Return [X, Y] of the center of cell containing provided text 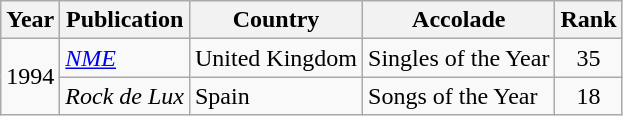
Songs of the Year [459, 96]
18 [588, 96]
1994 [30, 77]
Rock de Lux [125, 96]
Country [276, 20]
Singles of the Year [459, 58]
NME [125, 58]
Spain [276, 96]
Publication [125, 20]
35 [588, 58]
Year [30, 20]
Rank [588, 20]
Accolade [459, 20]
United Kingdom [276, 58]
